From the cell containing the given text, extract its center point as [x, y] coordinate. 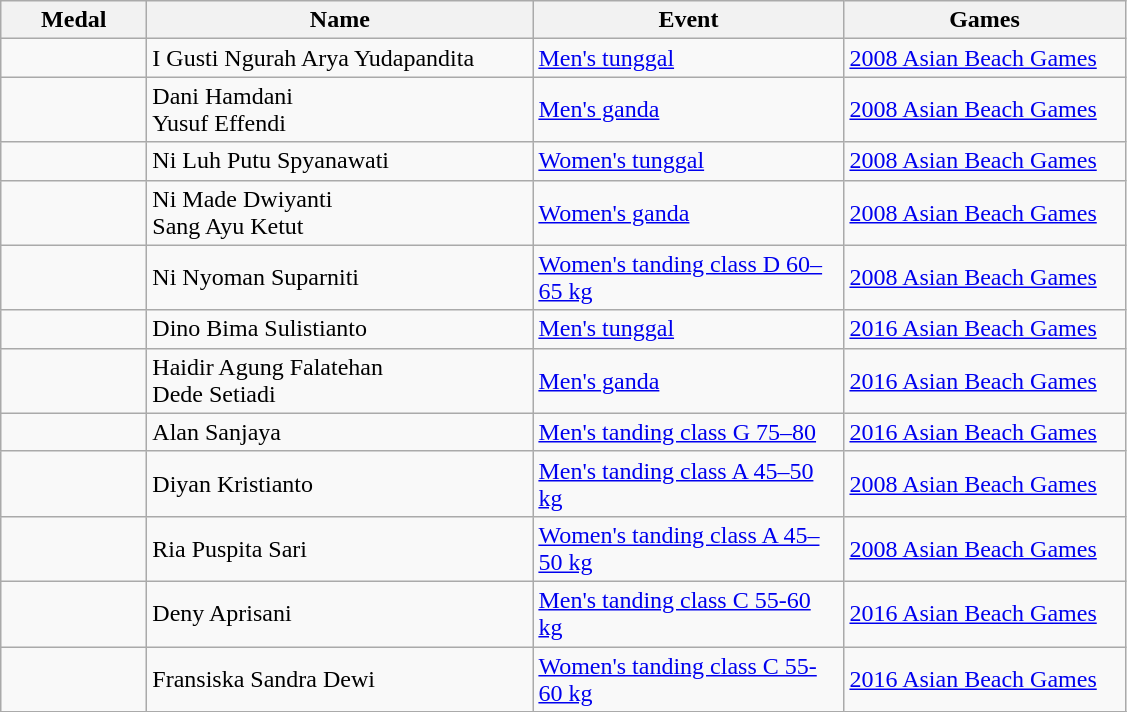
I Gusti Ngurah Arya Yudapandita [340, 58]
Diyan Kristianto [340, 484]
Ni Luh Putu Spyanawati [340, 161]
Women's tanding class A 45–50 kg [688, 548]
Event [688, 20]
Ni Made DwiyantiSang Ayu Ketut [340, 212]
Men's tanding class C 55-60 kg [688, 614]
Name [340, 20]
Games [984, 20]
Women's tanding class D 60–65 kg [688, 278]
Men's tanding class A 45–50 kg [688, 484]
Women's tunggal [688, 161]
Women's ganda [688, 212]
Dino Bima Sulistianto [340, 329]
Women's tanding class C 55-60 kg [688, 678]
Medal [74, 20]
Dani HamdaniYusuf Effendi [340, 110]
Alan Sanjaya [340, 432]
Men's tanding class G 75–80 [688, 432]
Deny Aprisani [340, 614]
Ni Nyoman Suparniti [340, 278]
Haidir Agung FalatehanDede Setiadi [340, 380]
Ria Puspita Sari [340, 548]
Fransiska Sandra Dewi [340, 678]
